Find where the given text appears and provide that cell's center as [X, Y] coordinate. 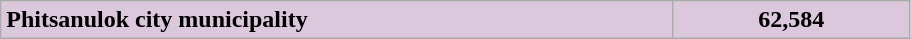
62,584 [791, 20]
Phitsanulok city municipality [337, 20]
